Extract the [x, y] coordinate from the center of the cell holding the provided text.  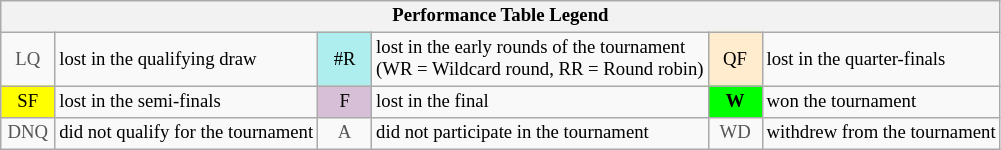
A [345, 134]
did not qualify for the tournament [186, 134]
LQ [28, 60]
#R [345, 60]
lost in the qualifying draw [186, 60]
QF [735, 60]
W [735, 102]
withdrew from the tournament [881, 134]
Performance Table Legend [500, 16]
lost in the final [540, 102]
lost in the early rounds of the tournament(WR = Wildcard round, RR = Round robin) [540, 60]
lost in the quarter-finals [881, 60]
F [345, 102]
DNQ [28, 134]
lost in the semi-finals [186, 102]
WD [735, 134]
SF [28, 102]
did not participate in the tournament [540, 134]
won the tournament [881, 102]
